Pinpoint the cell where the given text exists, returning its [X, Y] midpoint coordinate. 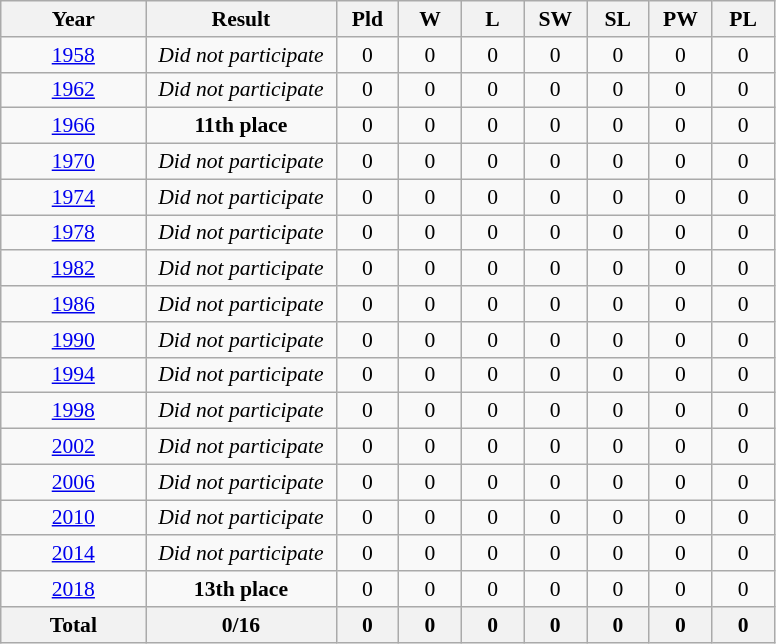
Pld [368, 19]
Total [74, 625]
1978 [74, 233]
2002 [74, 447]
2014 [74, 554]
0/16 [241, 625]
1982 [74, 269]
1970 [74, 162]
2010 [74, 518]
1990 [74, 340]
2018 [74, 589]
1986 [74, 304]
1958 [74, 55]
L [492, 19]
1994 [74, 375]
SL [618, 19]
PW [680, 19]
1998 [74, 411]
2006 [74, 482]
1974 [74, 197]
13th place [241, 589]
Year [74, 19]
11th place [241, 126]
W [430, 19]
1962 [74, 90]
PL [744, 19]
1966 [74, 126]
Result [241, 19]
SW [556, 19]
